Return [X, Y] of the center of cell containing provided text 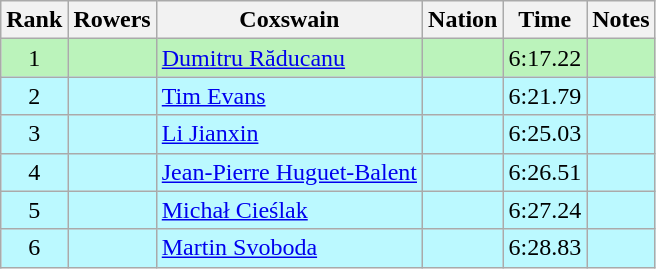
Martin Svoboda [289, 248]
Time [545, 20]
5 [34, 210]
Michał Cieślak [289, 210]
6:21.79 [545, 96]
Coxswain [289, 20]
6:27.24 [545, 210]
Li Jianxin [289, 134]
6:28.83 [545, 248]
6:26.51 [545, 172]
Rank [34, 20]
4 [34, 172]
Tim Evans [289, 96]
6:17.22 [545, 58]
2 [34, 96]
1 [34, 58]
Jean-Pierre Huguet-Balent [289, 172]
6 [34, 248]
3 [34, 134]
6:25.03 [545, 134]
Rowers [112, 20]
Notes [621, 20]
Dumitru Răducanu [289, 58]
Nation [463, 20]
